For the text-containing cell, return its midpoint in (x, y) coordinate format. 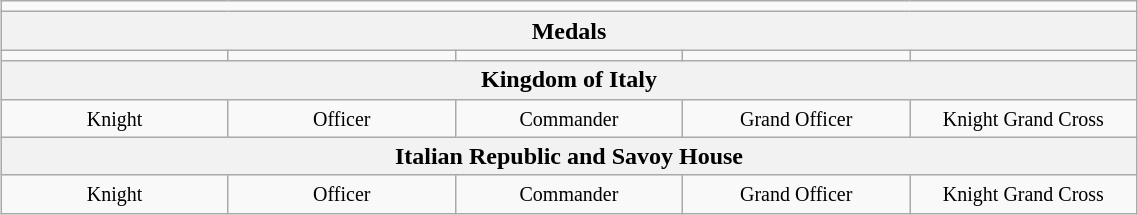
Kingdom of Italy (569, 80)
Italian Republic and Savoy House (569, 156)
Medals (569, 31)
